Scan for the cell matching the given text and deliver its (X, Y) coordinate at center. 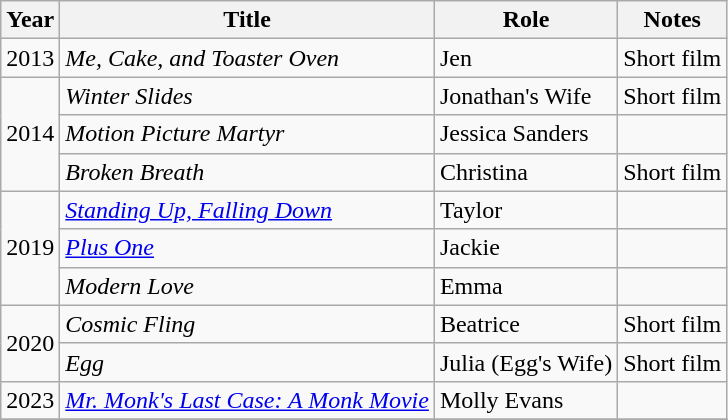
Molly Evans (526, 400)
2014 (30, 134)
Plus One (248, 248)
Role (526, 20)
Julia (Egg's Wife) (526, 362)
Egg (248, 362)
2023 (30, 400)
Jackie (526, 248)
Beatrice (526, 324)
Jen (526, 58)
Cosmic Fling (248, 324)
Broken Breath (248, 172)
Mr. Monk's Last Case: A Monk Movie (248, 400)
Jessica Sanders (526, 134)
Modern Love (248, 286)
Standing Up, Falling Down (248, 210)
2020 (30, 343)
Year (30, 20)
Taylor (526, 210)
Title (248, 20)
Notes (672, 20)
2019 (30, 248)
Motion Picture Martyr (248, 134)
Christina (526, 172)
Emma (526, 286)
Winter Slides (248, 96)
Jonathan's Wife (526, 96)
2013 (30, 58)
Me, Cake, and Toaster Oven (248, 58)
